Output the [X, Y] coordinate of the center of the cell containing the given text.  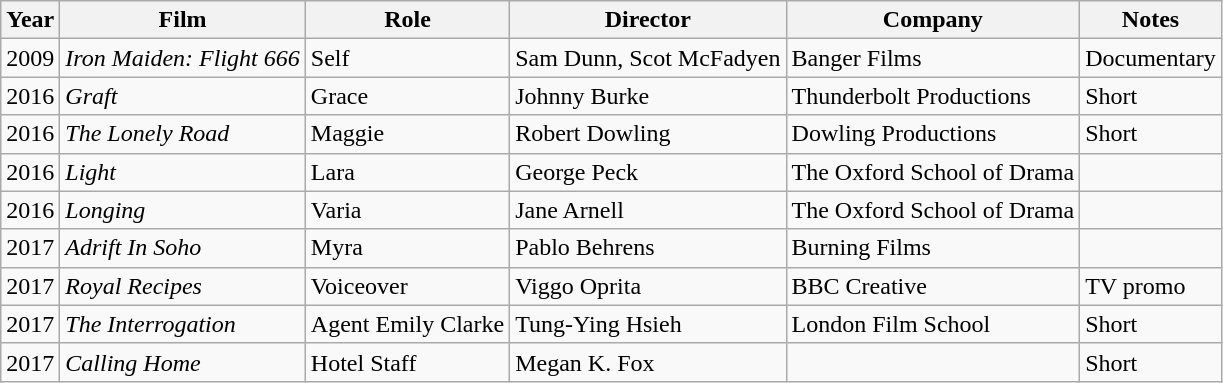
Year [30, 20]
Tung-Ying Hsieh [648, 324]
Role [407, 20]
Graft [182, 96]
Voiceover [407, 286]
Royal Recipes [182, 286]
Maggie [407, 134]
Varia [407, 210]
2009 [30, 58]
The Lonely Road [182, 134]
Director [648, 20]
Jane Arnell [648, 210]
BBC Creative [933, 286]
Myra [407, 248]
Dowling Productions [933, 134]
Adrift In Soho [182, 248]
Notes [1151, 20]
TV promo [1151, 286]
Longing [182, 210]
Sam Dunn, Scot McFadyen [648, 58]
Megan K. Fox [648, 362]
Agent Emily Clarke [407, 324]
Viggo Oprita [648, 286]
Hotel Staff [407, 362]
Documentary [1151, 58]
Iron Maiden: Flight 666 [182, 58]
London Film School [933, 324]
Calling Home [182, 362]
Grace [407, 96]
The Interrogation [182, 324]
Burning Films [933, 248]
Self [407, 58]
Pablo Behrens [648, 248]
Company [933, 20]
Thunderbolt Productions [933, 96]
Johnny Burke [648, 96]
Film [182, 20]
Lara [407, 172]
Light [182, 172]
Robert Dowling [648, 134]
Banger Films [933, 58]
George Peck [648, 172]
